Detect which cell encompasses the target text, then output its [X, Y] center coordinate. 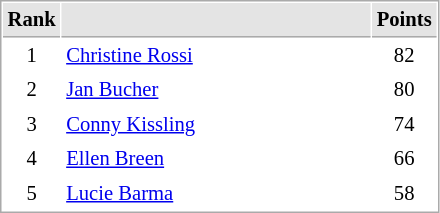
66 [404, 158]
Points [404, 20]
Ellen Breen [216, 158]
Lucie Barma [216, 194]
4 [32, 158]
2 [32, 90]
74 [404, 124]
58 [404, 194]
Jan Bucher [216, 90]
Conny Kissling [216, 124]
80 [404, 90]
82 [404, 56]
3 [32, 124]
Christine Rossi [216, 56]
Rank [32, 20]
5 [32, 194]
1 [32, 56]
